Scan for the cell matching the given text and deliver its [x, y] coordinate at center. 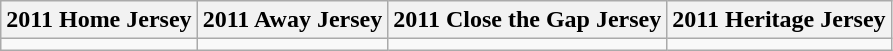
2011 Close the Gap Jersey [528, 20]
2011 Heritage Jersey [779, 20]
2011 Away Jersey [292, 20]
2011 Home Jersey [99, 20]
